From the cell containing the given text, extract its center point as (x, y) coordinate. 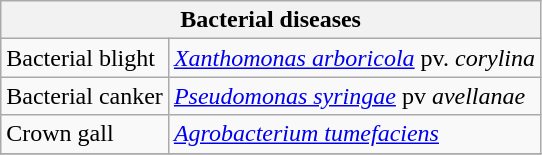
Bacterial canker (85, 96)
Pseudomonas syringae pv avellanae (354, 96)
Bacterial blight (85, 58)
Crown gall (85, 134)
Agrobacterium tumefaciens (354, 134)
Bacterial diseases (271, 20)
Xanthomonas arboricola pv. corylina (354, 58)
